Pinpoint the cell where the given text exists, returning its (x, y) midpoint coordinate. 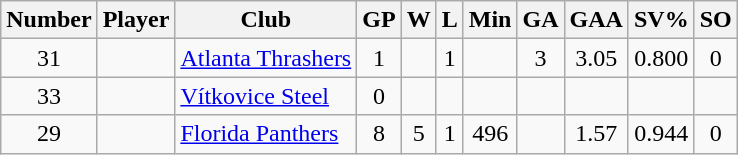
3.05 (596, 58)
Atlanta Thrashers (266, 58)
5 (418, 134)
GA (540, 20)
0.800 (661, 58)
SO (716, 20)
33 (49, 96)
W (418, 20)
Player (136, 20)
8 (379, 134)
0.944 (661, 134)
496 (490, 134)
1.57 (596, 134)
SV% (661, 20)
GP (379, 20)
Florida Panthers (266, 134)
Vítkovice Steel (266, 96)
Club (266, 20)
31 (49, 58)
GAA (596, 20)
Number (49, 20)
Min (490, 20)
3 (540, 58)
L (450, 20)
29 (49, 134)
